Return the [x, y] coordinate for the center point of the cell that contains the specified text.  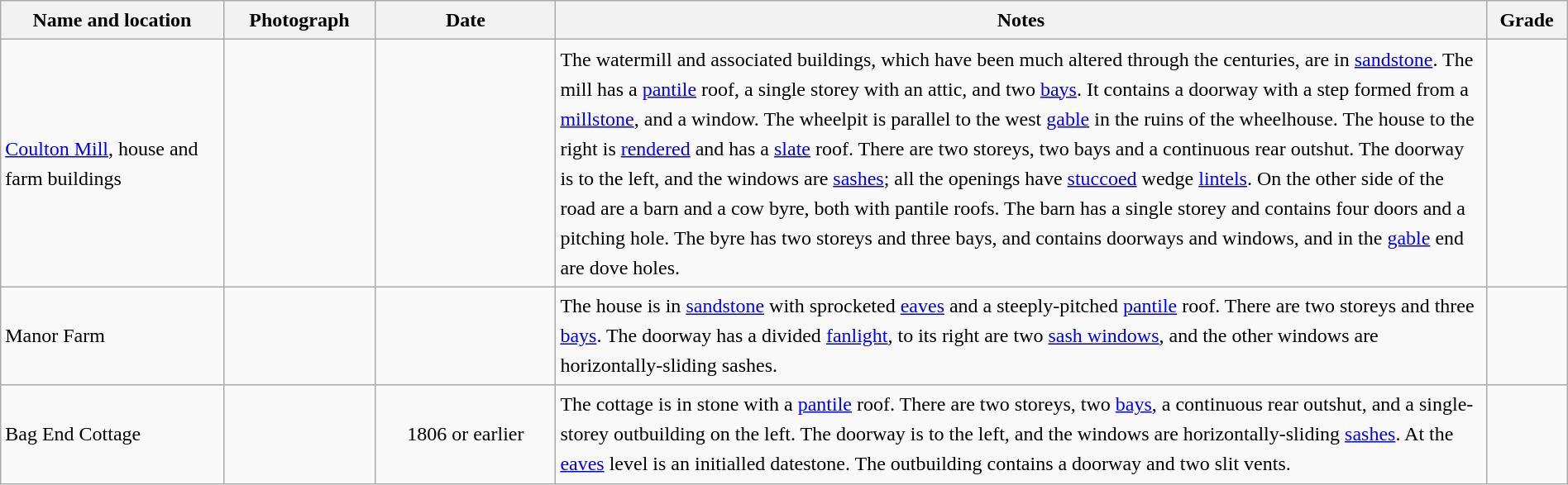
Notes [1021, 20]
Coulton Mill, house and farm buildings [112, 164]
Date [466, 20]
1806 or earlier [466, 435]
Bag End Cottage [112, 435]
Photograph [299, 20]
Name and location [112, 20]
Manor Farm [112, 335]
Grade [1527, 20]
